Detect which cell encompasses the target text, then output its (x, y) center coordinate. 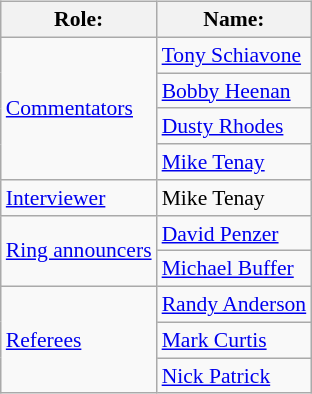
Name: (234, 20)
Randy Anderson (234, 305)
Michael Buffer (234, 269)
Nick Patrick (234, 376)
Role: (79, 20)
David Penzer (234, 233)
Interviewer (79, 198)
Commentators (79, 108)
Dusty Rhodes (234, 126)
Mark Curtis (234, 340)
Tony Schiavone (234, 55)
Referees (79, 340)
Bobby Heenan (234, 91)
Ring announcers (79, 250)
